Pinpoint the cell where the given text exists, returning its [X, Y] midpoint coordinate. 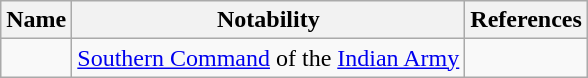
References [526, 20]
Southern Command of the Indian Army [268, 58]
Name [36, 20]
Notability [268, 20]
